Determine the (X, Y) coordinate at the center of the cell enclosing the given text.  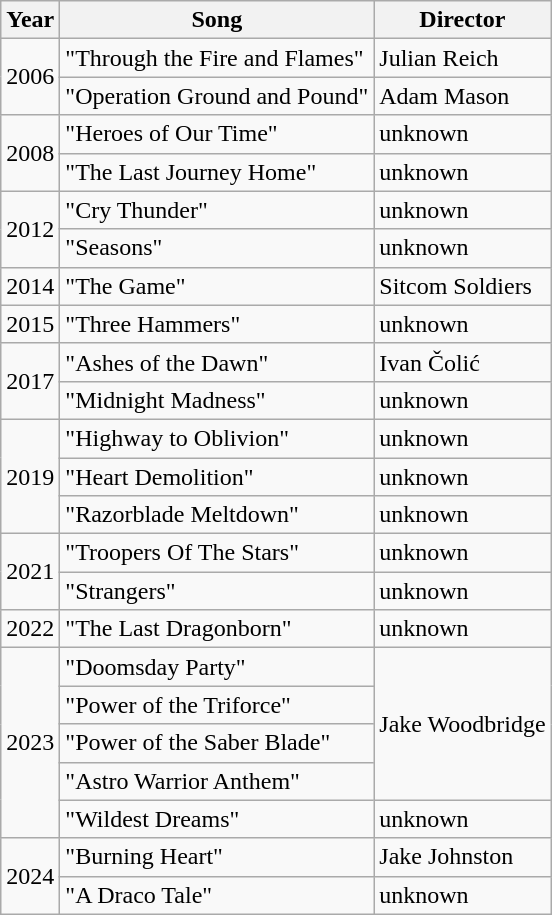
"Through the Fire and Flames" (217, 58)
"Power of the Saber Blade" (217, 743)
"Operation Ground and Pound" (217, 96)
2023 (30, 743)
"Power of the Triforce" (217, 705)
"Astro Warrior Anthem" (217, 781)
"Highway to Oblivion" (217, 438)
"Doomsday Party" (217, 667)
"Heart Demolition" (217, 477)
2012 (30, 229)
"Razorblade Meltdown" (217, 515)
"Wildest Dreams" (217, 819)
Jake Woodbridge (462, 724)
"Troopers Of The Stars" (217, 553)
"Strangers" (217, 591)
"Seasons" (217, 248)
Song (217, 20)
Ivan Čolić (462, 362)
"Midnight Madness" (217, 400)
2014 (30, 286)
Director (462, 20)
Jake Johnston (462, 857)
"Cry Thunder" (217, 210)
2015 (30, 324)
"The Last Journey Home" (217, 172)
"Three Hammers" (217, 324)
Julian Reich (462, 58)
2022 (30, 629)
"Burning Heart" (217, 857)
2006 (30, 77)
"Heroes of Our Time" (217, 134)
"The Last Dragonborn" (217, 629)
Year (30, 20)
"The Game" (217, 286)
"A Draco Tale" (217, 895)
Adam Mason (462, 96)
2024 (30, 876)
2021 (30, 572)
Sitcom Soldiers (462, 286)
2017 (30, 381)
"Ashes of the Dawn" (217, 362)
2019 (30, 476)
2008 (30, 153)
